Pinpoint the cell where the given text exists, returning its [X, Y] midpoint coordinate. 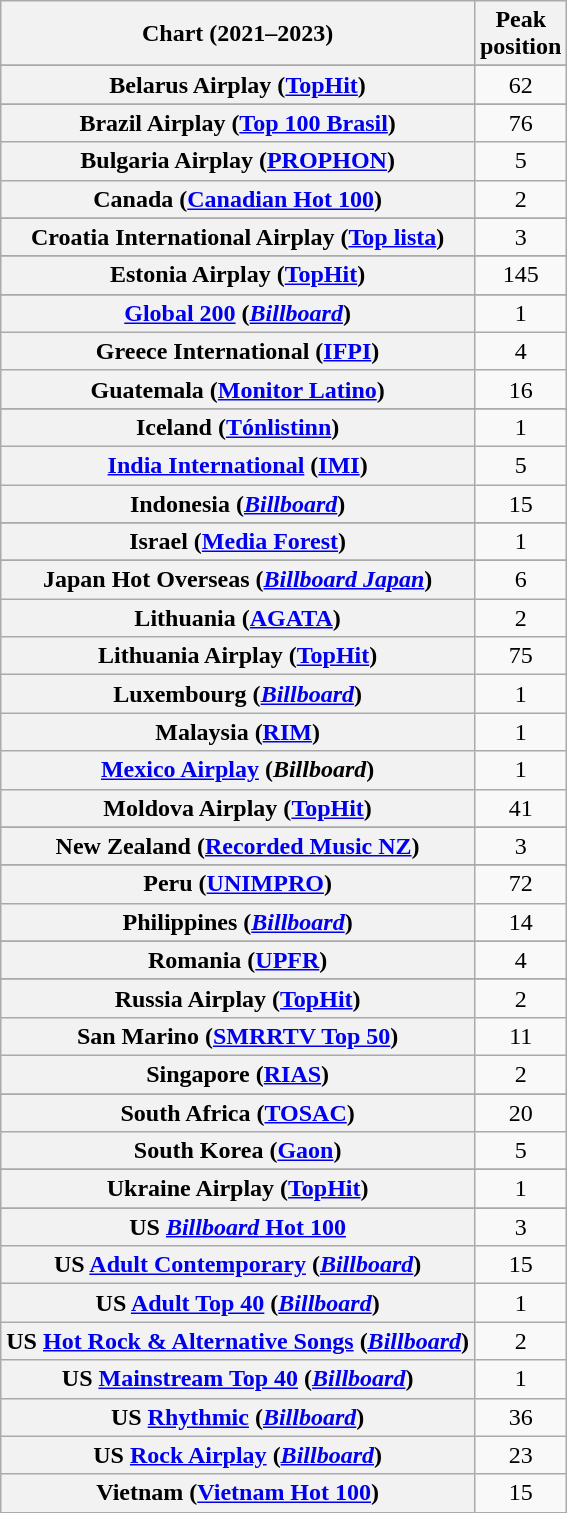
36 [520, 1417]
75 [520, 656]
Estonia Airplay (TopHit) [238, 275]
Guatemala (Monitor Latino) [238, 389]
Mexico Airplay (Billboard) [238, 770]
US Billboard Hot 100 [238, 1227]
Malaysia (RIM) [238, 732]
Canada (Canadian Hot 100) [238, 199]
Japan Hot Overseas (Billboard Japan) [238, 580]
US Rock Airplay (Billboard) [238, 1455]
US Rhythmic (Billboard) [238, 1417]
Philippines (Billboard) [238, 922]
Chart (2021–2023) [238, 34]
23 [520, 1455]
San Marino (SMRRTV Top 50) [238, 1036]
14 [520, 922]
New Zealand (Recorded Music NZ) [238, 846]
Croatia International Airplay (Top lista) [238, 237]
South Africa (TOSAC) [238, 1113]
72 [520, 884]
Belarus Airplay (TopHit) [238, 85]
Peakposition [520, 34]
145 [520, 275]
Russia Airplay (TopHit) [238, 998]
Lithuania Airplay (TopHit) [238, 656]
Peru (UNIMPRO) [238, 884]
US Mainstream Top 40 (Billboard) [238, 1379]
US Adult Top 40 (Billboard) [238, 1303]
South Korea (Gaon) [238, 1151]
Vietnam (Vietnam Hot 100) [238, 1493]
16 [520, 389]
Brazil Airplay (Top 100 Brasil) [238, 123]
US Hot Rock & Alternative Songs (Billboard) [238, 1341]
62 [520, 85]
Global 200 (Billboard) [238, 313]
India International (IMI) [238, 465]
Israel (Media Forest) [238, 542]
Singapore (RIAS) [238, 1074]
Indonesia (Billboard) [238, 503]
41 [520, 808]
Lithuania (AGATA) [238, 618]
US Adult Contemporary (Billboard) [238, 1265]
Iceland (Tónlistinn) [238, 427]
20 [520, 1113]
Greece International (IFPI) [238, 351]
Bulgaria Airplay (PROPHON) [238, 161]
Moldova Airplay (TopHit) [238, 808]
6 [520, 580]
Romania (UPFR) [238, 960]
11 [520, 1036]
76 [520, 123]
Luxembourg (Billboard) [238, 694]
Ukraine Airplay (TopHit) [238, 1189]
